For the text-containing cell, return its midpoint in [x, y] coordinate format. 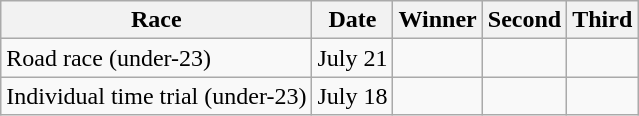
Second [524, 20]
Individual time trial (under-23) [156, 96]
Date [352, 20]
July 18 [352, 96]
Road race (under-23) [156, 58]
Winner [438, 20]
July 21 [352, 58]
Race [156, 20]
Third [602, 20]
